Output the [x, y] coordinate of the center of the cell containing the given text.  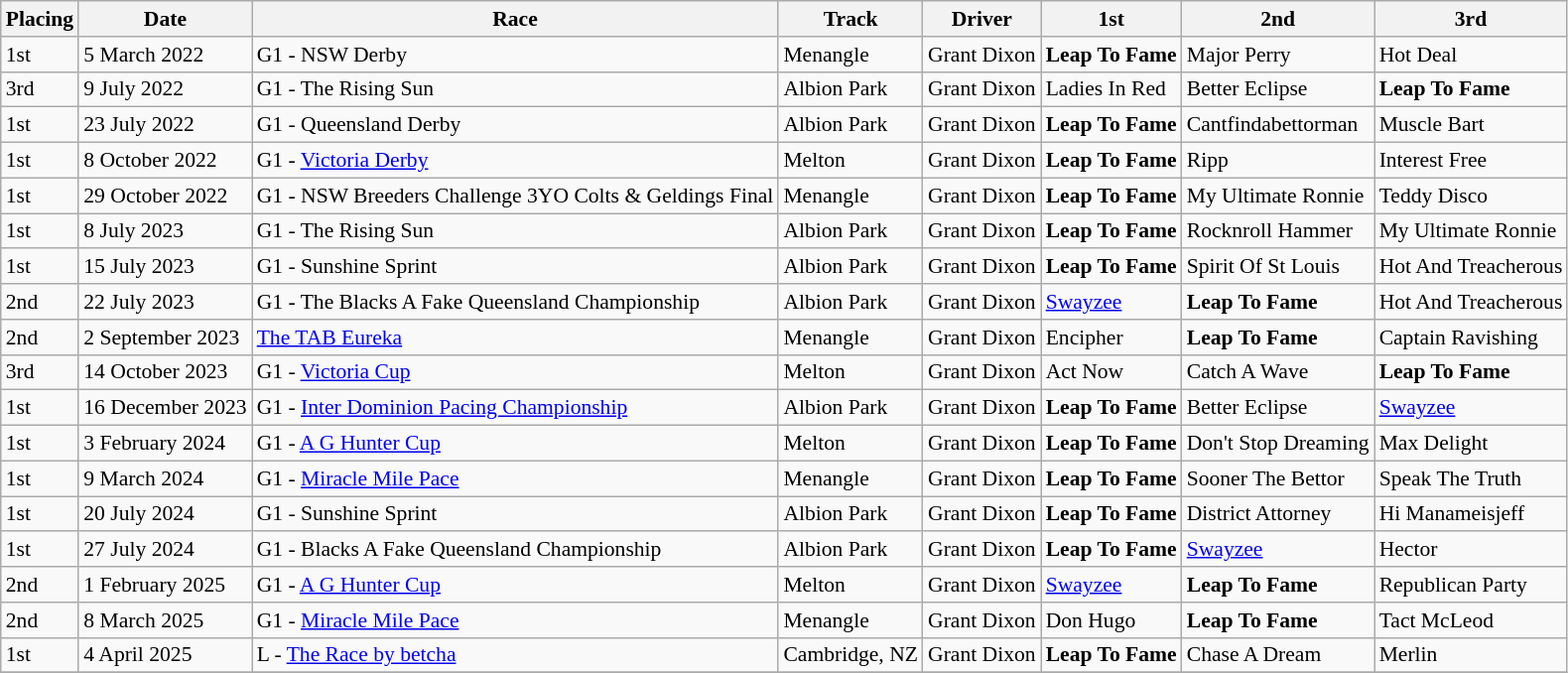
8 October 2022 [165, 161]
Don't Stop Dreaming [1278, 444]
15 July 2023 [165, 267]
Ladies In Red [1111, 89]
G1 - Queensland Derby [516, 125]
14 October 2023 [165, 372]
Catch A Wave [1278, 372]
The TAB Eureka [516, 337]
23 July 2022 [165, 125]
Hector [1471, 550]
G1 - NSW Derby [516, 55]
Placing [40, 19]
G1 - Victoria Cup [516, 372]
Captain Ravishing [1471, 337]
8 July 2023 [165, 231]
Chase A Dream [1278, 655]
Encipher [1111, 337]
Don Hugo [1111, 620]
Teddy Disco [1471, 196]
Speak The Truth [1471, 478]
G1 - Blacks A Fake Queensland Championship [516, 550]
District Attorney [1278, 514]
Act Now [1111, 372]
9 March 2024 [165, 478]
22 July 2023 [165, 302]
16 December 2023 [165, 408]
Cantfindabettorman [1278, 125]
Driver [982, 19]
G1 - The Blacks A Fake Queensland Championship [516, 302]
Republican Party [1471, 585]
Sooner The Bettor [1278, 478]
Tact McLeod [1471, 620]
Spirit Of St Louis [1278, 267]
G1 - Victoria Derby [516, 161]
Rocknroll Hammer [1278, 231]
Muscle Bart [1471, 125]
Date [165, 19]
Cambridge, NZ [850, 655]
2 September 2023 [165, 337]
9 July 2022 [165, 89]
Ripp [1278, 161]
8 March 2025 [165, 620]
4 April 2025 [165, 655]
1 February 2025 [165, 585]
20 July 2024 [165, 514]
Major Perry [1278, 55]
Interest Free [1471, 161]
Max Delight [1471, 444]
Merlin [1471, 655]
Hi Manameisjeff [1471, 514]
G1 - NSW Breeders Challenge 3YO Colts & Geldings Final [516, 196]
G1 - Inter Dominion Pacing Championship [516, 408]
Track [850, 19]
Hot Deal [1471, 55]
3 February 2024 [165, 444]
Race [516, 19]
27 July 2024 [165, 550]
5 March 2022 [165, 55]
29 October 2022 [165, 196]
L - The Race by betcha [516, 655]
